Search for the cell housing the specified text and yield its (X, Y) center coordinate. 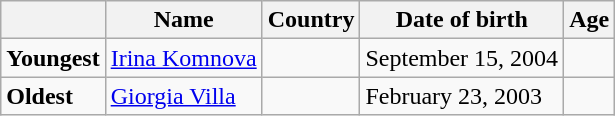
Youngest (53, 58)
Oldest (53, 96)
Country (311, 20)
February 23, 2003 (462, 96)
Name (184, 20)
Date of birth (462, 20)
September 15, 2004 (462, 58)
Giorgia Villa (184, 96)
Age (590, 20)
Irina Komnova (184, 58)
